Locate the cell with the specified text and output its (X, Y) center coordinate. 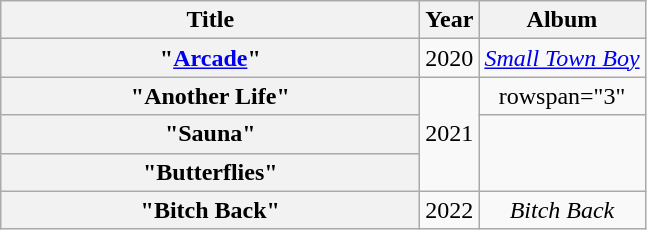
"Another Life" (210, 96)
2021 (450, 134)
"Sauna" (210, 134)
2020 (450, 58)
Bitch Back (562, 210)
2022 (450, 210)
Album (562, 20)
Small Town Boy (562, 58)
"Bitch Back" (210, 210)
"Butterflies" (210, 172)
"Arcade" (210, 58)
Title (210, 20)
Year (450, 20)
rowspan="3" (562, 96)
